Provide the [x, y] coordinate of the cell's center where the given text is located.  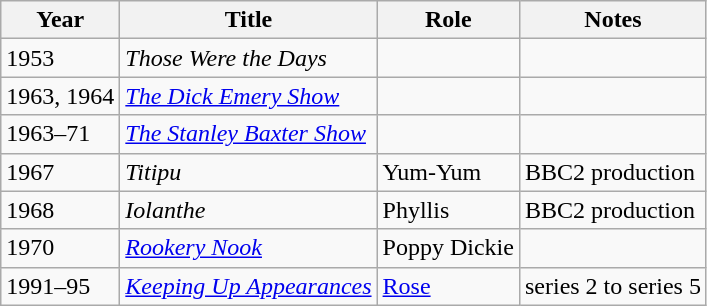
Rookery Nook [248, 248]
Notes [612, 20]
Year [60, 20]
1963–71 [60, 134]
1963, 1964 [60, 96]
Yum-Yum [448, 172]
Titipu [248, 172]
1968 [60, 210]
Poppy Dickie [448, 248]
1967 [60, 172]
Keeping Up Appearances [248, 286]
1953 [60, 58]
Role [448, 20]
1970 [60, 248]
Rose [448, 286]
The Dick Emery Show [248, 96]
Iolanthe [248, 210]
Those Were the Days [248, 58]
1991–95 [60, 286]
series 2 to series 5 [612, 286]
Phyllis [448, 210]
Title [248, 20]
The Stanley Baxter Show [248, 134]
